Extract the [x, y] coordinate from the center of the cell holding the provided text.  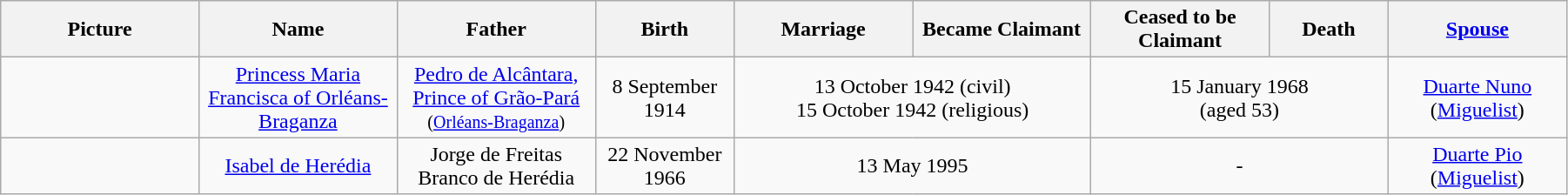
Princess Maria Francisca of Orléans-Braganza [298, 97]
- [1240, 165]
Duarte Pio(Miguelist) [1478, 165]
Spouse [1478, 30]
Became Claimant [1002, 30]
Father [496, 30]
Pedro de Alcântara, Prince of Grão-Pará(Orléans-Braganza) [496, 97]
Name [298, 30]
Picture [100, 30]
8 September 1914 [665, 97]
13 October 1942 (civil)15 October 1942 (religious) [913, 97]
Jorge de Freitas Branco de Herédia [496, 165]
13 May 1995 [913, 165]
Death [1330, 30]
Ceased to be Claimant [1180, 30]
Marriage [823, 30]
22 November 1966 [665, 165]
15 January 1968(aged 53) [1240, 97]
Duarte Nuno(Miguelist) [1478, 97]
Birth [665, 30]
Isabel de Herédia [298, 165]
